Pinpoint the cell where the given text exists, returning its [X, Y] midpoint coordinate. 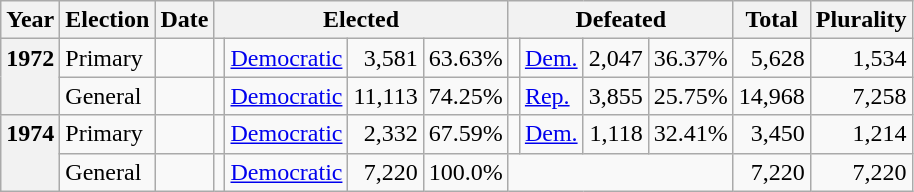
Election [108, 20]
1,118 [616, 134]
1974 [30, 153]
14,968 [772, 96]
67.59% [466, 134]
63.63% [466, 58]
11,113 [386, 96]
2,047 [616, 58]
Defeated [620, 20]
Total [772, 20]
3,450 [772, 134]
Year [30, 20]
32.41% [690, 134]
3,855 [616, 96]
5,628 [772, 58]
Elected [361, 20]
25.75% [690, 96]
Rep. [551, 96]
36.37% [690, 58]
1972 [30, 77]
74.25% [466, 96]
Plurality [861, 20]
2,332 [386, 134]
Date [184, 20]
100.0% [466, 172]
1,214 [861, 134]
7,258 [861, 96]
1,534 [861, 58]
3,581 [386, 58]
